Scan for the cell matching the given text and deliver its [x, y] coordinate at center. 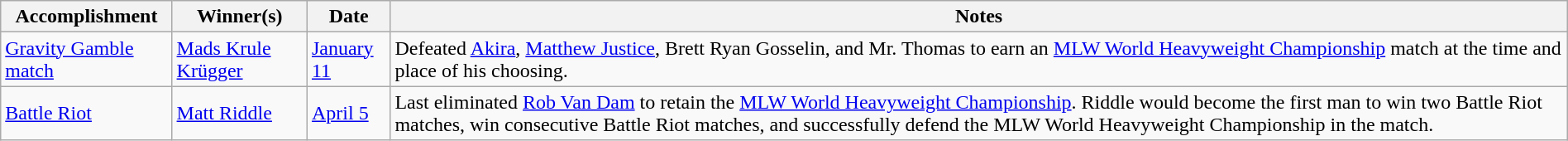
Mads Krule Krügger [240, 60]
Battle Riot [86, 113]
Winner(s) [240, 17]
Matt Riddle [240, 113]
April 5 [348, 113]
Notes [979, 17]
Date [348, 17]
Gravity Gamble match [86, 60]
January 11 [348, 60]
Accomplishment [86, 17]
